Return the [x, y] coordinate for the center point of the cell that contains the specified text.  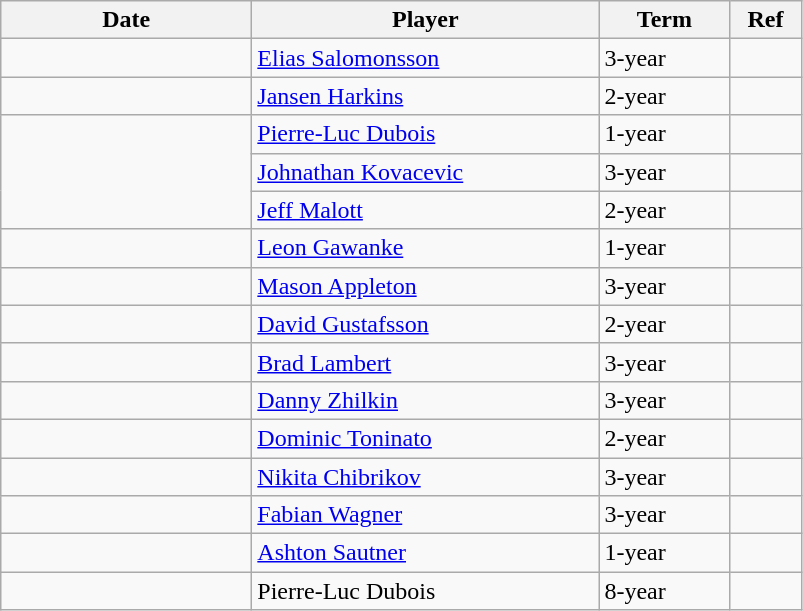
Term [664, 20]
8-year [664, 591]
Danny Zhilkin [426, 400]
Johnathan Kovacevic [426, 172]
Ashton Sautner [426, 553]
Ref [766, 20]
Fabian Wagner [426, 515]
Brad Lambert [426, 362]
Player [426, 20]
Jansen Harkins [426, 96]
Leon Gawanke [426, 248]
Date [126, 20]
Nikita Chibrikov [426, 477]
Mason Appleton [426, 286]
David Gustafsson [426, 324]
Dominic Toninato [426, 438]
Elias Salomonsson [426, 58]
Jeff Malott [426, 210]
